Capture the cell that displays the provided text and extract its (X, Y) central coordinate. 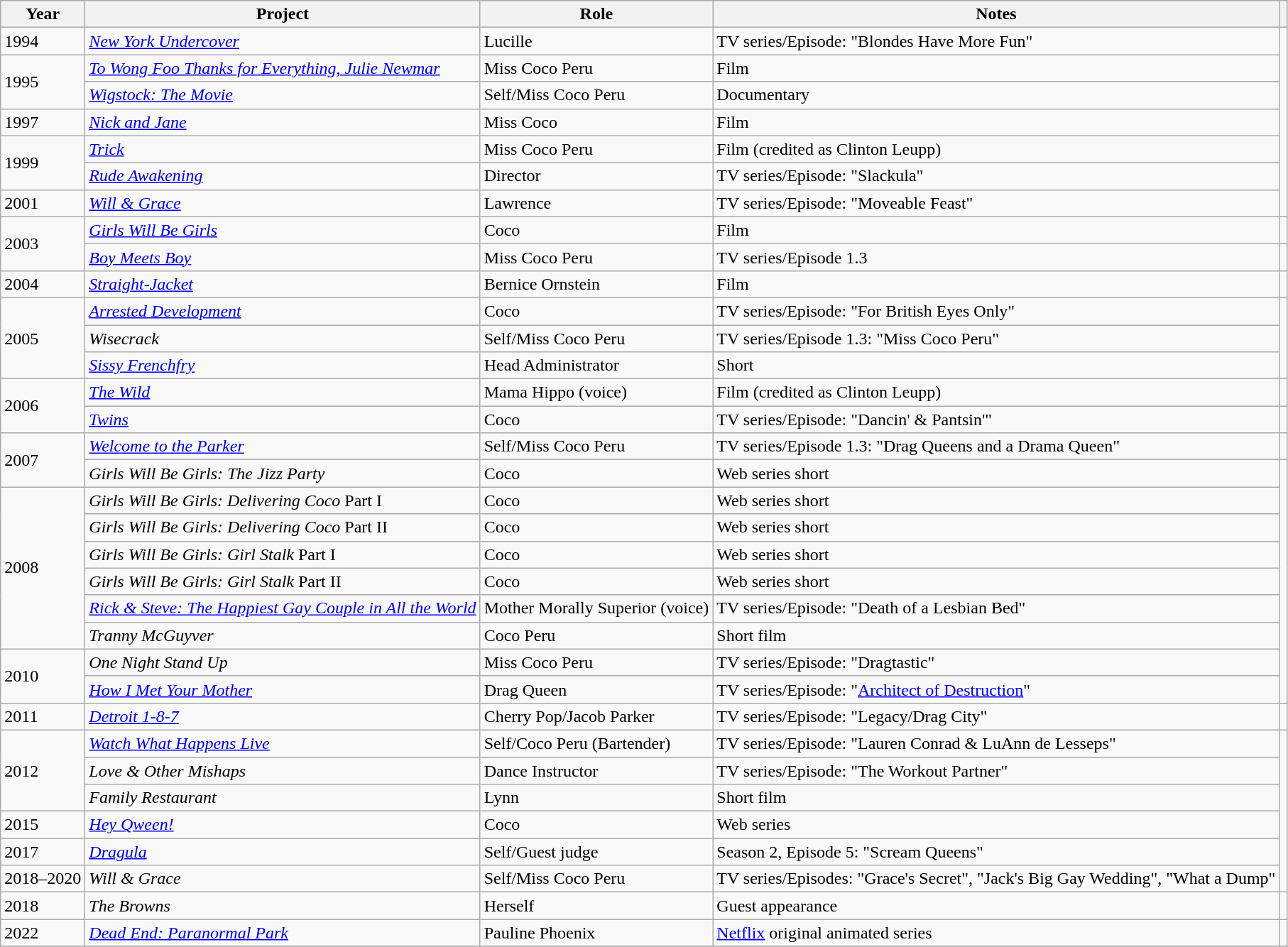
TV series/Episode: "Death of a Lesbian Bed" (996, 608)
Wigstock: The Movie (283, 95)
TV series/Episode: "Slackula" (996, 176)
How I Met Your Mother (283, 689)
Dance Instructor (596, 770)
The Wild (283, 393)
Self/Coco Peru (Bartender) (596, 743)
Mother Morally Superior (voice) (596, 608)
Girls Will Be Girls (283, 230)
Director (596, 176)
2004 (43, 284)
Head Administrator (596, 366)
1994 (43, 41)
Lucille (596, 41)
Notes (996, 14)
Web series (996, 825)
Detroit 1-8-7 (283, 716)
TV series/Episode: "Moveable Feast" (996, 203)
Self/Guest judge (596, 852)
Nick and Jane (283, 122)
Season 2, Episode 5: "Scream Queens" (996, 852)
Family Restaurant (283, 798)
Trick (283, 149)
2005 (43, 338)
Love & Other Mishaps (283, 770)
Drag Queen (596, 689)
2012 (43, 770)
TV series/Episode: "Dragtastic" (996, 662)
Straight-Jacket (283, 284)
Dead End: Paranormal Park (283, 933)
Girls Will Be Girls: Girl Stalk Part I (283, 554)
Welcome to the Parker (283, 447)
TV series/Episode: "Blondes Have More Fun" (996, 41)
Girls Will Be Girls: Delivering Coco Part II (283, 527)
Arrested Development (283, 311)
Girls Will Be Girls: Delivering Coco Part I (283, 500)
Netflix original animated series (996, 933)
TV series/Episode 1.3 (996, 257)
Sissy Frenchfry (283, 366)
2017 (43, 852)
TV series/Episode 1.3: "Drag Queens and a Drama Queen" (996, 447)
Coco Peru (596, 635)
2001 (43, 203)
TV series/Episode 1.3: "Miss Coco Peru" (996, 339)
1995 (43, 82)
To Wong Foo Thanks for Everything, Julie Newmar (283, 68)
Short (996, 366)
Cherry Pop/Jacob Parker (596, 716)
The Browns (283, 906)
1997 (43, 122)
Mama Hippo (voice) (596, 393)
2010 (43, 676)
Hey Qween! (283, 825)
1999 (43, 163)
Pauline Phoenix (596, 933)
Role (596, 14)
TV series/Episode: "Dancin' & Pantsin'" (996, 420)
Year (43, 14)
Watch What Happens Live (283, 743)
TV series/Episodes: "Grace's Secret", "Jack's Big Gay Wedding", "What a Dump" (996, 879)
2018 (43, 906)
Bernice Ornstein (596, 284)
Rick & Steve: The Happiest Gay Couple in All the World (283, 608)
Boy Meets Boy (283, 257)
2015 (43, 825)
Dragula (283, 852)
Lynn (596, 798)
Project (283, 14)
2018–2020 (43, 879)
TV series/Episode: "Architect of Destruction" (996, 689)
Wisecrack (283, 339)
New York Undercover (283, 41)
2006 (43, 406)
2022 (43, 933)
TV series/Episode: "The Workout Partner" (996, 770)
2008 (43, 568)
Guest appearance (996, 906)
One Night Stand Up (283, 662)
2011 (43, 716)
Tranny McGuyver (283, 635)
Girls Will Be Girls: Girl Stalk Part II (283, 581)
Lawrence (596, 203)
Girls Will Be Girls: The Jizz Party (283, 474)
TV series/Episode: "Lauren Conrad & LuAnn de Lesseps" (996, 743)
2007 (43, 460)
Rude Awakening (283, 176)
Documentary (996, 95)
Herself (596, 906)
2003 (43, 243)
TV series/Episode: "Legacy/Drag City" (996, 716)
TV series/Episode: "For British Eyes Only" (996, 311)
Twins (283, 420)
Miss Coco (596, 122)
